Extract the (x, y) coordinate from the center of the cell holding the provided text.  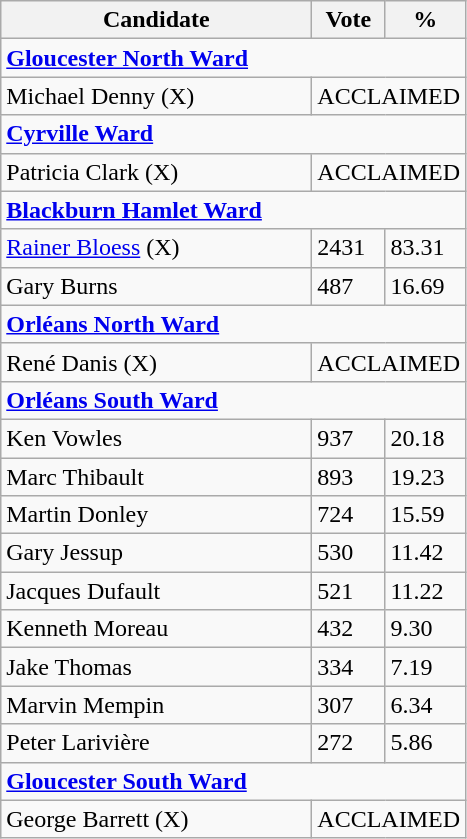
Martin Donley (156, 515)
724 (348, 515)
16.69 (426, 286)
Marc Thibault (156, 477)
Candidate (156, 20)
5.86 (426, 743)
487 (348, 286)
19.23 (426, 477)
Patricia Clark (X) (156, 172)
Rainer Bloess (X) (156, 248)
272 (348, 743)
Kenneth Moreau (156, 629)
432 (348, 629)
530 (348, 553)
Orléans North Ward (234, 324)
Orléans South Ward (234, 400)
Vote (348, 20)
521 (348, 591)
6.34 (426, 705)
Michael Denny (X) (156, 96)
René Danis (X) (156, 362)
Ken Vowles (156, 438)
Peter Larivière (156, 743)
Gloucester South Ward (234, 781)
2431 (348, 248)
7.19 (426, 667)
% (426, 20)
11.22 (426, 591)
Gloucester North Ward (234, 58)
Jacques Dufault (156, 591)
307 (348, 705)
20.18 (426, 438)
11.42 (426, 553)
Gary Jessup (156, 553)
334 (348, 667)
Marvin Mempin (156, 705)
Jake Thomas (156, 667)
George Barrett (X) (156, 819)
15.59 (426, 515)
Gary Burns (156, 286)
893 (348, 477)
Cyrville Ward (234, 134)
83.31 (426, 248)
Blackburn Hamlet Ward (234, 210)
9.30 (426, 629)
937 (348, 438)
